For the text-containing cell, return its midpoint in [X, Y] coordinate format. 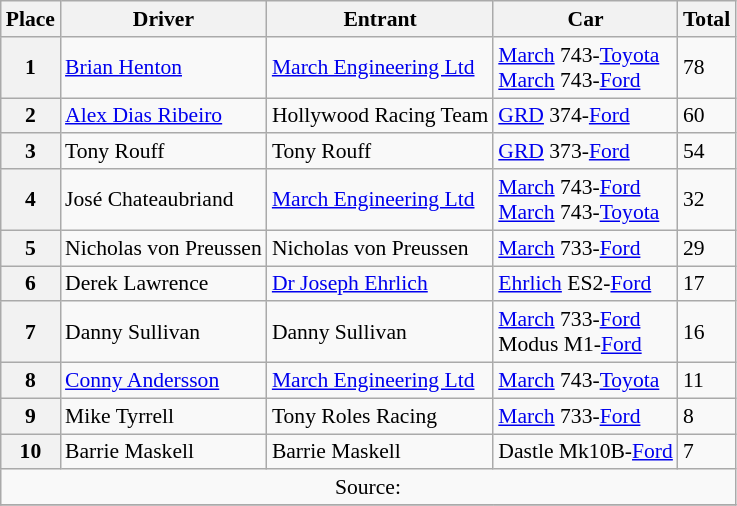
GRD 373-Ford [586, 152]
Tony Roles Racing [380, 416]
3 [30, 152]
54 [706, 152]
9 [30, 416]
March 743-Toyota [586, 381]
March 733-FordModus M1-Ford [586, 332]
4 [30, 200]
March 743-FordMarch 743-Toyota [586, 200]
16 [706, 332]
60 [706, 116]
March 743-ToyotaMarch 743-Ford [586, 68]
Entrant [380, 19]
5 [30, 248]
29 [706, 248]
Source: [368, 488]
2 [30, 116]
Place [30, 19]
Car [586, 19]
Hollywood Racing Team [380, 116]
Total [706, 19]
11 [706, 381]
78 [706, 68]
1 [30, 68]
32 [706, 200]
6 [30, 284]
Brian Henton [164, 68]
10 [30, 452]
Ehrlich ES2-Ford [586, 284]
José Chateaubriand [164, 200]
Alex Dias Ribeiro [164, 116]
Mike Tyrrell [164, 416]
Derek Lawrence [164, 284]
Dr Joseph Ehrlich [380, 284]
Driver [164, 19]
Conny Andersson [164, 381]
Dastle Mk10B-Ford [586, 452]
17 [706, 284]
GRD 374-Ford [586, 116]
